Determine the (X, Y) coordinate at the center of the cell enclosing the given text.  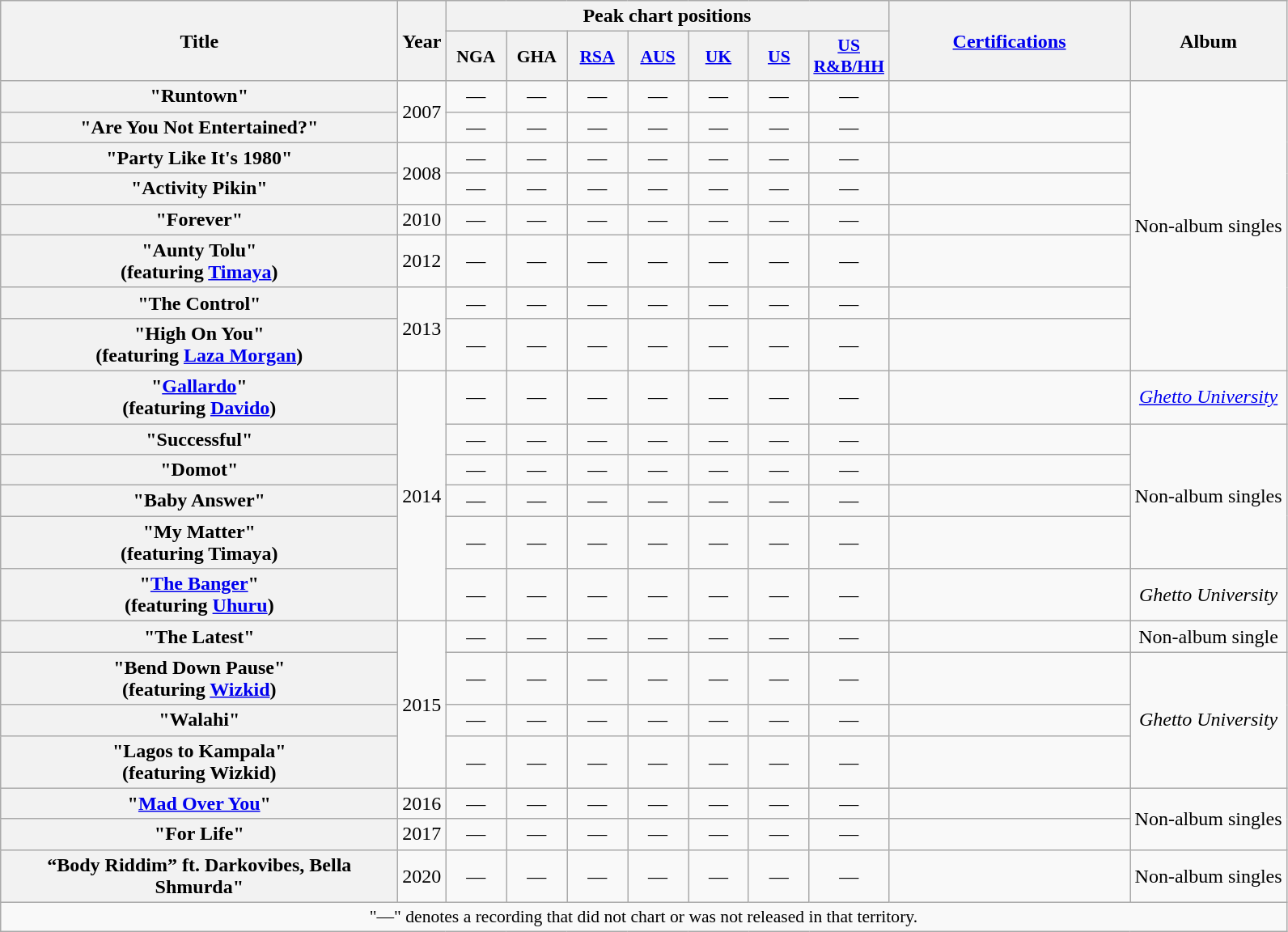
2010 (422, 219)
Non-album single (1209, 637)
RSA (597, 57)
"Gallardo"(featuring Davido) (199, 396)
Album (1209, 40)
Year (422, 40)
2013 (422, 328)
2020 (422, 875)
"Mad Over You" (199, 803)
"Party Like It's 1980" (199, 158)
"Domot" (199, 470)
"Lagos to Kampala"(featuring Wizkid) (199, 762)
"Bend Down Pause"(featuring Wizkid) (199, 678)
"The Latest" (199, 637)
Title (199, 40)
"Walahi" (199, 720)
"Aunty Tolu"(featuring Timaya) (199, 261)
NGA (476, 57)
"High On You"(featuring Laza Morgan) (199, 345)
US (778, 57)
"The Banger"(featuring Uhuru) (199, 595)
"For Life" (199, 834)
2014 (422, 495)
"Forever" (199, 219)
“Body Riddim” ft. Darkovibes, Bella Shmurda" (199, 875)
"My Matter"(featuring Timaya) (199, 542)
Certifications (1010, 40)
2017 (422, 834)
GHA (537, 57)
2012 (422, 261)
2015 (422, 705)
USR&B/HH (849, 57)
"—" denotes a recording that did not chart or was not released in that territory. (644, 917)
Peak chart positions (667, 16)
AUS (659, 57)
UK (718, 57)
"The Control" (199, 303)
2008 (422, 173)
"Runtown" (199, 96)
2016 (422, 803)
"Successful" (199, 439)
"Baby Answer" (199, 501)
"Are You Not Entertained?" (199, 127)
"Activity Pikin" (199, 189)
2007 (422, 112)
